Detect which cell encompasses the target text, then output its (x, y) center coordinate. 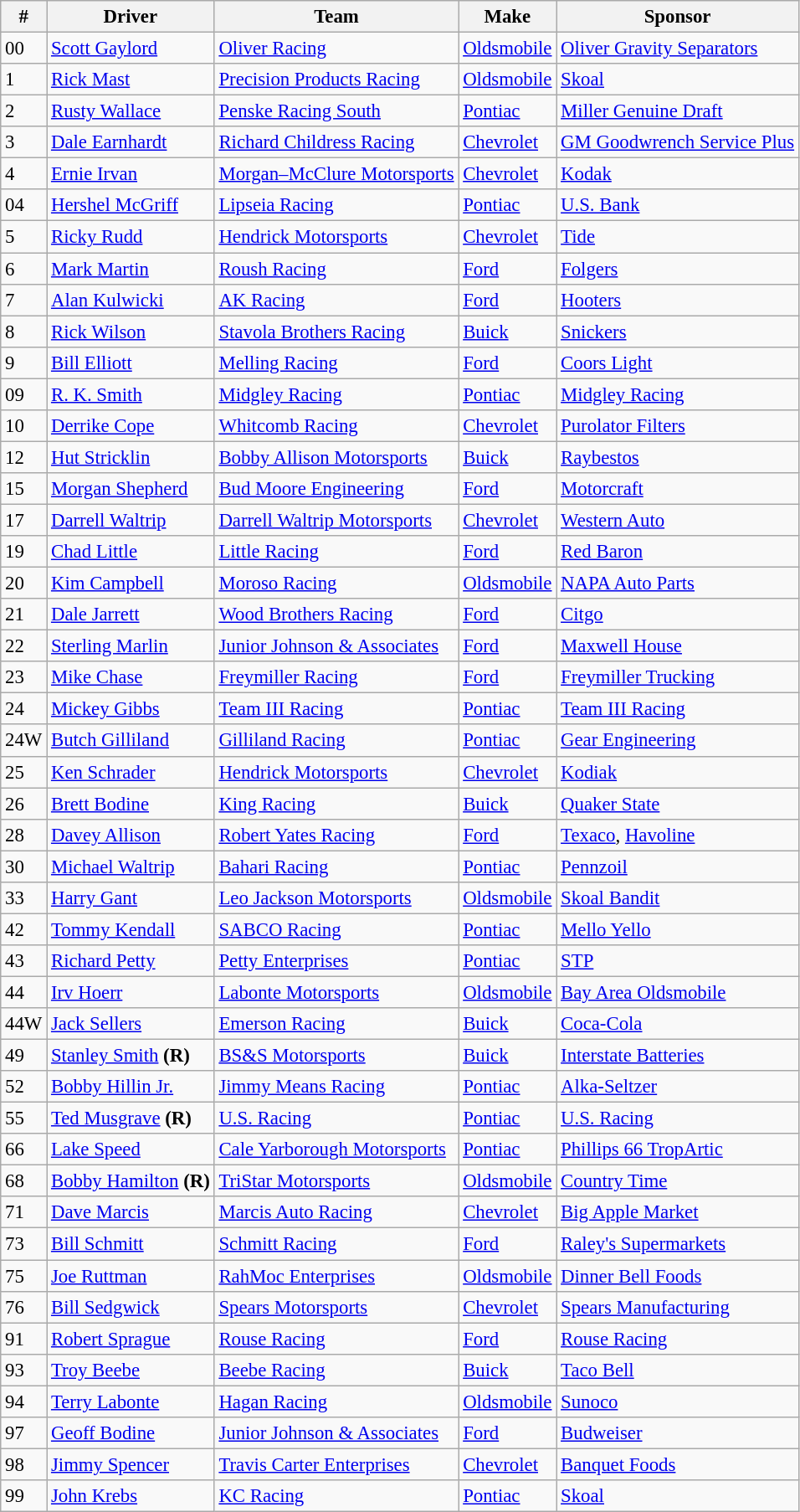
Roush Racing (336, 269)
71 (23, 1213)
Bud Moore Engineering (336, 489)
8 (23, 332)
Oliver Gravity Separators (678, 49)
Interstate Batteries (678, 1056)
Penske Racing South (336, 111)
Big Apple Market (678, 1213)
97 (23, 1433)
Hagan Racing (336, 1401)
Lipseia Racing (336, 205)
66 (23, 1149)
49 (23, 1056)
33 (23, 898)
Ricky Rudd (131, 237)
Banquet Foods (678, 1464)
Emerson Racing (336, 1024)
Bill Elliott (131, 363)
STP (678, 961)
NAPA Auto Parts (678, 584)
Bill Sedgwick (131, 1307)
19 (23, 552)
Stanley Smith (R) (131, 1056)
24W (23, 741)
2 (23, 111)
22 (23, 646)
30 (23, 867)
3 (23, 142)
Motorcraft (678, 489)
Pennzoil (678, 867)
BS&S Motorsports (336, 1056)
U.S. Bank (678, 205)
4 (23, 174)
9 (23, 363)
Spears Manufacturing (678, 1307)
Mark Martin (131, 269)
43 (23, 961)
Michael Waltrip (131, 867)
Bobby Allison Motorsports (336, 457)
KC Racing (336, 1496)
Hut Stricklin (131, 457)
Freymiller Racing (336, 677)
91 (23, 1339)
Gear Engineering (678, 741)
RahMoc Enterprises (336, 1276)
42 (23, 929)
Mello Yello (678, 929)
10 (23, 426)
TriStar Motorsports (336, 1181)
09 (23, 394)
Rick Wilson (131, 332)
Maxwell House (678, 646)
Jack Sellers (131, 1024)
Harry Gant (131, 898)
Ernie Irvan (131, 174)
Tommy Kendall (131, 929)
Melling Racing (336, 363)
Kodak (678, 174)
23 (23, 677)
Lake Speed (131, 1149)
20 (23, 584)
Dave Marcis (131, 1213)
Richard Childress Racing (336, 142)
# (23, 17)
Wood Brothers Racing (336, 615)
Jimmy Means Racing (336, 1087)
Mike Chase (131, 677)
Cale Yarborough Motorsports (336, 1149)
Skoal Bandit (678, 898)
1 (23, 80)
Derrike Cope (131, 426)
94 (23, 1401)
Bay Area Oldsmobile (678, 992)
Travis Carter Enterprises (336, 1464)
Texaco, Havoline (678, 835)
Rusty Wallace (131, 111)
Darrell Waltrip Motorsports (336, 520)
Precision Products Racing (336, 80)
Make (507, 17)
Butch Gilliland (131, 741)
Morgan–McClure Motorsports (336, 174)
Sponsor (678, 17)
17 (23, 520)
Hooters (678, 300)
Snickers (678, 332)
Budweiser (678, 1433)
Beebe Racing (336, 1370)
Kodiak (678, 772)
Irv Hoerr (131, 992)
Chad Little (131, 552)
Troy Beebe (131, 1370)
Red Baron (678, 552)
Oliver Racing (336, 49)
Raley's Supermarkets (678, 1244)
Leo Jackson Motorsports (336, 898)
Schmitt Racing (336, 1244)
Sterling Marlin (131, 646)
21 (23, 615)
Labonte Motorsports (336, 992)
76 (23, 1307)
Davey Allison (131, 835)
25 (23, 772)
Bill Schmitt (131, 1244)
Purolator Filters (678, 426)
Coors Light (678, 363)
Marcis Auto Racing (336, 1213)
Joe Ruttman (131, 1276)
12 (23, 457)
Tide (678, 237)
Sunoco (678, 1401)
Richard Petty (131, 961)
Freymiller Trucking (678, 677)
Mickey Gibbs (131, 709)
Ted Musgrave (R) (131, 1119)
Rick Mast (131, 80)
Phillips 66 TropArtic (678, 1149)
52 (23, 1087)
Jimmy Spencer (131, 1464)
5 (23, 237)
Hershel McGriff (131, 205)
55 (23, 1119)
44 (23, 992)
Dinner Bell Foods (678, 1276)
Citgo (678, 615)
98 (23, 1464)
Geoff Bodine (131, 1433)
99 (23, 1496)
7 (23, 300)
AK Racing (336, 300)
Scott Gaylord (131, 49)
Western Auto (678, 520)
26 (23, 804)
44W (23, 1024)
28 (23, 835)
R. K. Smith (131, 394)
Driver (131, 17)
Alan Kulwicki (131, 300)
Folgers (678, 269)
SABCO Racing (336, 929)
Little Racing (336, 552)
Brett Bodine (131, 804)
Country Time (678, 1181)
Terry Labonte (131, 1401)
Coca-Cola (678, 1024)
15 (23, 489)
King Racing (336, 804)
24 (23, 709)
6 (23, 269)
Dale Jarrett (131, 615)
Morgan Shepherd (131, 489)
Alka-Seltzer (678, 1087)
93 (23, 1370)
Miller Genuine Draft (678, 111)
Ken Schrader (131, 772)
73 (23, 1244)
Petty Enterprises (336, 961)
Dale Earnhardt (131, 142)
Team (336, 17)
John Krebs (131, 1496)
Bobby Hillin Jr. (131, 1087)
Moroso Racing (336, 584)
Quaker State (678, 804)
Kim Campbell (131, 584)
Whitcomb Racing (336, 426)
75 (23, 1276)
Robert Yates Racing (336, 835)
00 (23, 49)
Spears Motorsports (336, 1307)
Gilliland Racing (336, 741)
04 (23, 205)
Raybestos (678, 457)
Stavola Brothers Racing (336, 332)
GM Goodwrench Service Plus (678, 142)
Bobby Hamilton (R) (131, 1181)
Darrell Waltrip (131, 520)
Robert Sprague (131, 1339)
Bahari Racing (336, 867)
Taco Bell (678, 1370)
68 (23, 1181)
